Find where the given text appears and provide that cell's center as [X, Y] coordinate. 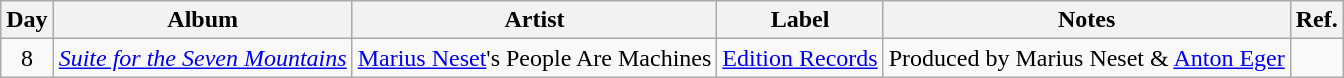
Ref. [1316, 20]
Marius Neset's People Are Machines [534, 58]
Produced by Marius Neset & Anton Eger [1086, 58]
Artist [534, 20]
Label [800, 20]
Album [202, 20]
Suite for the Seven Mountains [202, 58]
8 [27, 58]
Edition Records [800, 58]
Notes [1086, 20]
Day [27, 20]
